Provide the (x, y) coordinate of the cell's center where the given text is located.  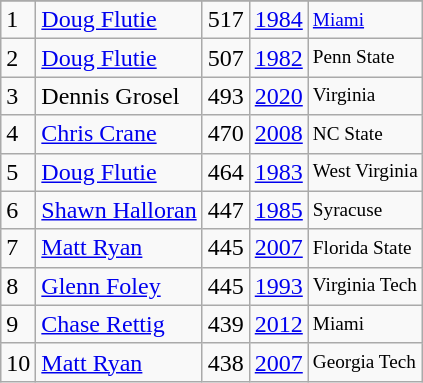
1982 (278, 58)
10 (18, 362)
1985 (278, 210)
West Virginia (365, 172)
517 (226, 20)
6 (18, 210)
Virginia (365, 96)
Florida State (365, 248)
2 (18, 58)
447 (226, 210)
493 (226, 96)
507 (226, 58)
438 (226, 362)
8 (18, 286)
470 (226, 134)
1 (18, 20)
Penn State (365, 58)
Virginia Tech (365, 286)
3 (18, 96)
7 (18, 248)
Shawn Halloran (119, 210)
439 (226, 324)
9 (18, 324)
Georgia Tech (365, 362)
5 (18, 172)
2008 (278, 134)
2020 (278, 96)
464 (226, 172)
1983 (278, 172)
2012 (278, 324)
1993 (278, 286)
1984 (278, 20)
Glenn Foley (119, 286)
Chris Crane (119, 134)
Syracuse (365, 210)
Dennis Grosel (119, 96)
4 (18, 134)
Chase Rettig (119, 324)
NC State (365, 134)
